Locate the cell with the specified text and output its [X, Y] center coordinate. 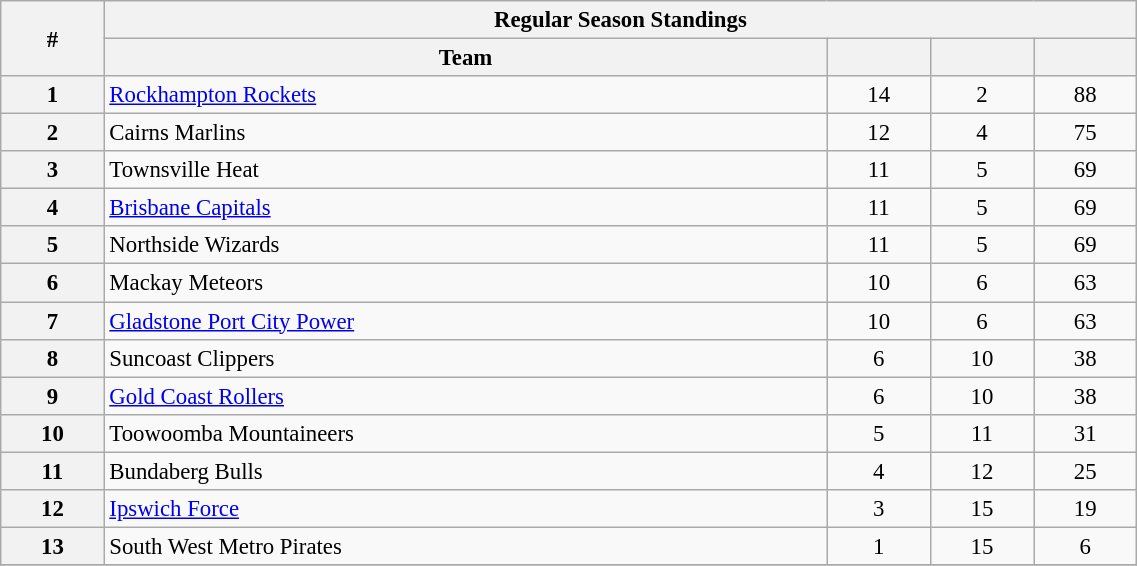
Brisbane Capitals [466, 208]
Ipswich Force [466, 509]
Gold Coast Rollers [466, 396]
8 [52, 358]
Mackay Meteors [466, 283]
75 [1086, 133]
Gladstone Port City Power [466, 321]
Northside Wizards [466, 245]
Team [466, 58]
Regular Season Standings [620, 20]
25 [1086, 471]
Cairns Marlins [466, 133]
19 [1086, 509]
88 [1086, 95]
31 [1086, 433]
7 [52, 321]
South West Metro Pirates [466, 546]
Bundaberg Bulls [466, 471]
Toowoomba Mountaineers [466, 433]
Suncoast Clippers [466, 358]
9 [52, 396]
Rockhampton Rockets [466, 95]
Townsville Heat [466, 170]
13 [52, 546]
14 [878, 95]
# [52, 38]
